Pinpoint the cell where the given text exists, returning its [X, Y] midpoint coordinate. 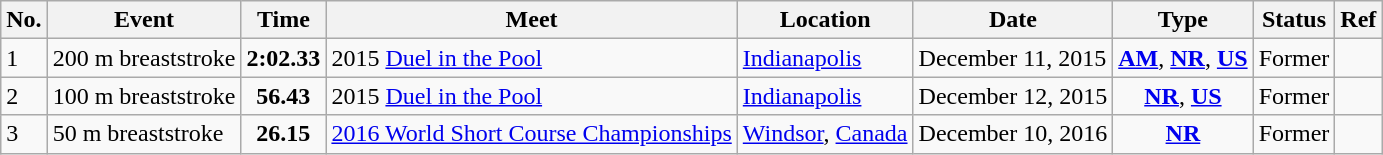
2:02.33 [284, 58]
2 [24, 96]
Status [1294, 20]
December 10, 2016 [1013, 134]
AM, NR, US [1183, 58]
2016 World Short Course Championships [532, 134]
Meet [532, 20]
56.43 [284, 96]
Windsor, Canada [825, 134]
NR, US [1183, 96]
No. [24, 20]
3 [24, 134]
100 m breaststroke [144, 96]
Time [284, 20]
Location [825, 20]
Event [144, 20]
Ref [1358, 20]
50 m breaststroke [144, 134]
December 11, 2015 [1013, 58]
December 12, 2015 [1013, 96]
Date [1013, 20]
1 [24, 58]
200 m breaststroke [144, 58]
NR [1183, 134]
Type [1183, 20]
26.15 [284, 134]
